From the cell containing the given text, extract its center point as (X, Y) coordinate. 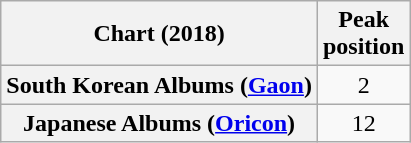
Chart (2018) (160, 34)
Peak position (363, 34)
Japanese Albums (Oricon) (160, 123)
12 (363, 123)
2 (363, 85)
South Korean Albums (Gaon) (160, 85)
